Output the (X, Y) coordinate of the center of the cell containing the given text.  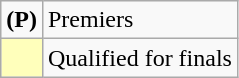
Qualified for finals (140, 58)
(P) (22, 20)
Premiers (140, 20)
